Provide the (x, y) coordinate of the cell's center where the given text is located.  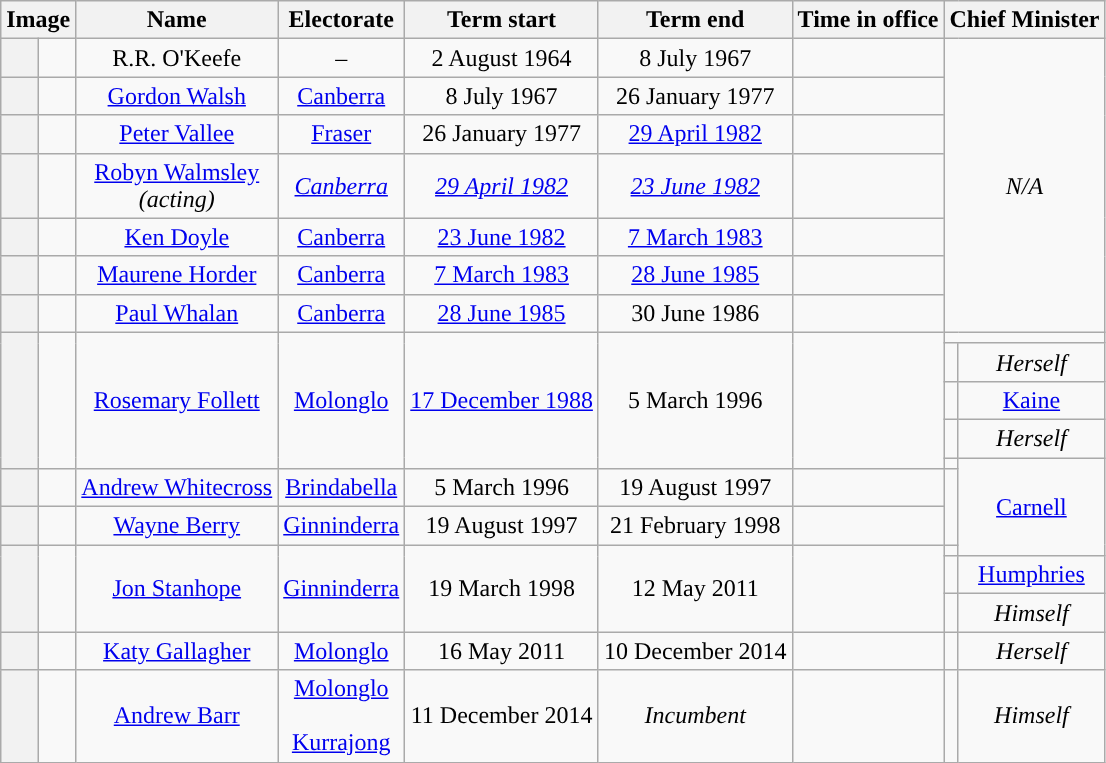
Peter Vallee (177, 134)
Term end (695, 20)
Kaine (1032, 400)
N/A (1024, 186)
MolongloKurrajong (342, 716)
Wayne Berry (177, 526)
Chief Minister (1024, 20)
16 May 2011 (502, 651)
Term start (502, 20)
2 August 1964 (502, 58)
Humphries (1032, 575)
Name (177, 20)
Robyn Walmsley(acting) (177, 186)
Gordon Walsh (177, 96)
11 December 2014 (502, 716)
Electorate (342, 20)
17 December 1988 (502, 400)
12 May 2011 (695, 588)
Andrew Barr (177, 716)
Katy Gallagher (177, 651)
Jon Stanhope (177, 588)
Brindabella (342, 488)
Fraser (342, 134)
Maurene Horder (177, 275)
Image (38, 20)
30 June 1986 (695, 313)
Paul Whalan (177, 313)
Andrew Whitecross (177, 488)
10 December 2014 (695, 651)
Time in office (868, 20)
Carnell (1032, 507)
– (342, 58)
R.R. O'Keefe (177, 58)
Rosemary Follett (177, 400)
19 March 1998 (502, 588)
Ken Doyle (177, 237)
Incumbent (695, 716)
21 February 1998 (695, 526)
